Detect which cell encompasses the target text, then output its (x, y) center coordinate. 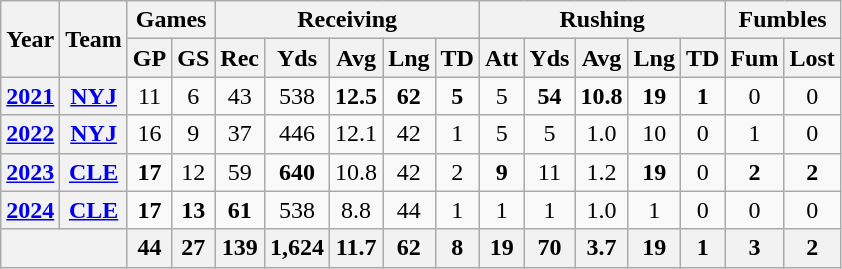
12.1 (356, 134)
1.2 (602, 172)
37 (240, 134)
12 (194, 172)
Fumbles (782, 20)
GS (194, 58)
640 (298, 172)
GP (149, 58)
3.7 (602, 248)
54 (550, 96)
16 (149, 134)
8.8 (356, 210)
1,624 (298, 248)
Fum (754, 58)
Games (170, 20)
70 (550, 248)
10 (654, 134)
Year (30, 39)
Receiving (348, 20)
13 (194, 210)
2022 (30, 134)
Att (501, 58)
446 (298, 134)
43 (240, 96)
61 (240, 210)
3 (754, 248)
2024 (30, 210)
Team (94, 39)
Rec (240, 58)
139 (240, 248)
Lost (812, 58)
6 (194, 96)
27 (194, 248)
59 (240, 172)
2021 (30, 96)
2023 (30, 172)
11.7 (356, 248)
12.5 (356, 96)
8 (457, 248)
Rushing (602, 20)
